Extract the [x, y] coordinate from the center of the cell holding the provided text.  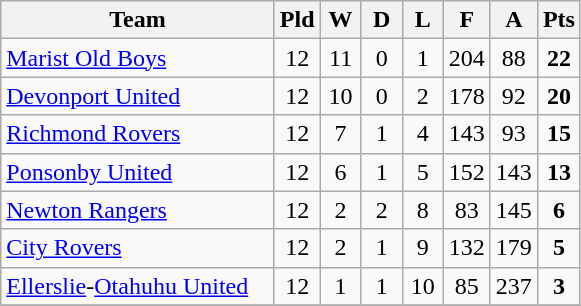
4 [422, 134]
179 [514, 248]
22 [558, 58]
13 [558, 172]
Richmond Rovers [138, 134]
Marist Old Boys [138, 58]
8 [422, 210]
A [514, 20]
Team [138, 20]
83 [466, 210]
11 [340, 58]
L [422, 20]
92 [514, 96]
City Rovers [138, 248]
D [382, 20]
Devonport United [138, 96]
Newton Rangers [138, 210]
93 [514, 134]
3 [558, 286]
145 [514, 210]
15 [558, 134]
20 [558, 96]
237 [514, 286]
9 [422, 248]
85 [466, 286]
204 [466, 58]
W [340, 20]
152 [466, 172]
7 [340, 134]
Pld [297, 20]
F [466, 20]
178 [466, 96]
Ellerslie-Otahuhu United [138, 286]
Ponsonby United [138, 172]
Pts [558, 20]
132 [466, 248]
88 [514, 58]
